Capture the cell that displays the provided text and extract its (x, y) central coordinate. 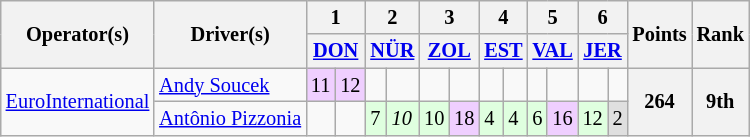
EST (503, 51)
18 (464, 118)
Rank (720, 34)
1 (336, 17)
Driver(s) (230, 34)
EuroInternational (78, 102)
DON (336, 51)
16 (562, 118)
3 (449, 17)
Points (659, 34)
5 (553, 17)
7 (376, 118)
11 (320, 85)
ZOL (449, 51)
VAL (553, 51)
Antônio Pizzonia (230, 118)
264 (659, 102)
Operator(s) (78, 34)
Andy Soucek (230, 85)
NÜR (392, 51)
JER (603, 51)
9th (720, 102)
